For the text-containing cell, return its midpoint in (X, Y) coordinate format. 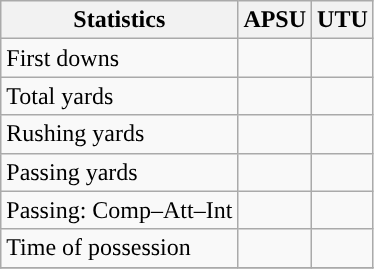
Total yards (120, 96)
APSU (275, 20)
Passing: Comp–Att–Int (120, 210)
Time of possession (120, 248)
First downs (120, 58)
Passing yards (120, 172)
UTU (343, 20)
Rushing yards (120, 134)
Statistics (120, 20)
